Capture the cell that displays the provided text and extract its (X, Y) central coordinate. 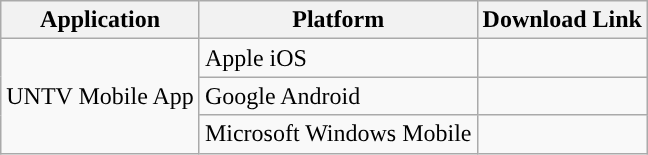
UNTV Mobile App (100, 96)
Google Android (338, 96)
Platform (338, 20)
Application (100, 20)
Download Link (562, 20)
Microsoft Windows Mobile (338, 134)
Apple iOS (338, 58)
